Find where the given text appears and provide that cell's center as (X, Y) coordinate. 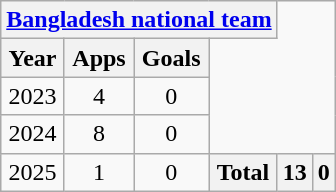
2023 (33, 96)
Year (33, 58)
1 (98, 172)
2024 (33, 134)
2025 (33, 172)
Bangladesh national team (139, 20)
Apps (98, 58)
13 (294, 172)
4 (98, 96)
Total (243, 172)
Goals (172, 58)
8 (98, 134)
